Provide the [X, Y] coordinate of the cell's center where the given text is located.  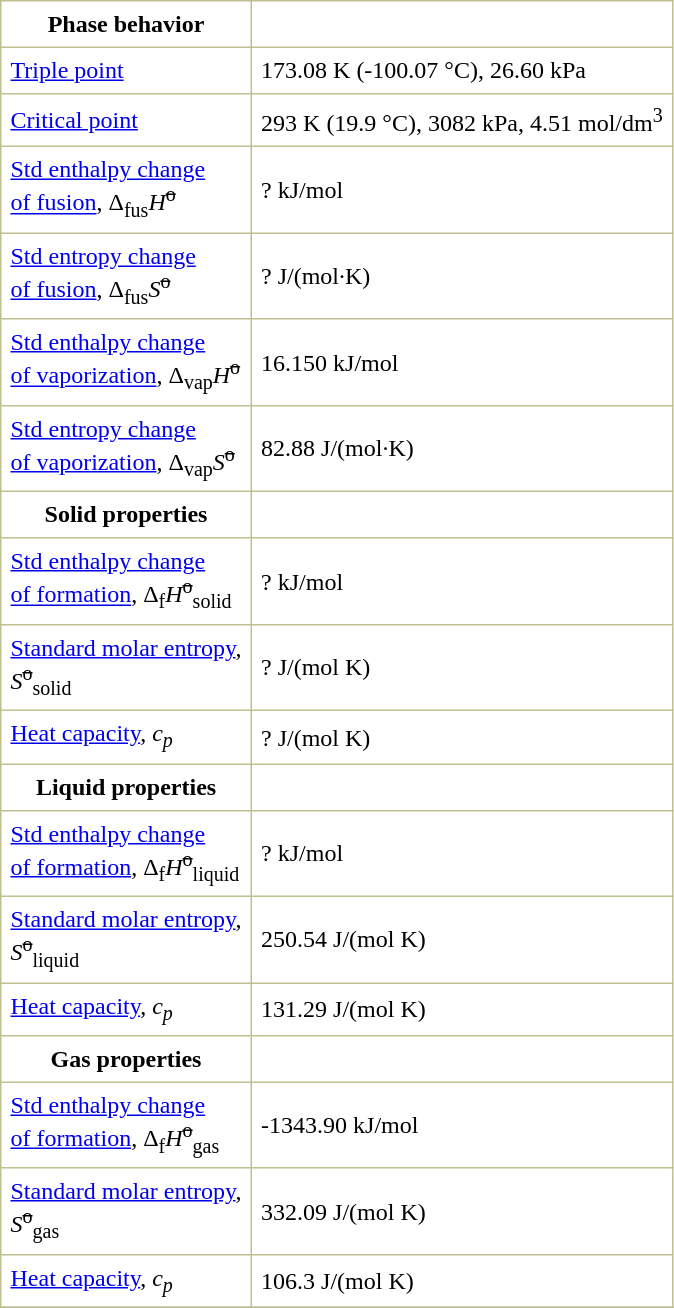
Std enthalpy changeof vaporization, ΔvapHo [126, 362]
Std enthalpy changeof fusion, ΔfusHo [126, 190]
? J/(mol·K) [462, 276]
Critical point [126, 120]
Std entropy changeof vaporization, ΔvapSo [126, 449]
Std entropy changeof fusion, ΔfusSo [126, 276]
16.150 kJ/mol [462, 362]
Standard molar entropy,Soliquid [126, 939]
131.29 J/(mol K) [462, 1010]
250.54 J/(mol K) [462, 939]
173.08 K (-100.07 °C), 26.60 kPa [462, 70]
106.3 J/(mol K) [462, 1282]
Std enthalpy changeof formation, ΔfHoliquid [126, 853]
Solid properties [126, 515]
293 K (19.9 °C), 3082 kPa, 4.51 mol/dm3 [462, 120]
Phase behavior [126, 24]
Std enthalpy changeof formation, ΔfHosolid [126, 581]
Triple point [126, 70]
Std enthalpy changeof formation, ΔfHogas [126, 1125]
Liquid properties [126, 787]
Standard molar entropy,Sogas [126, 1211]
-1343.90 kJ/mol [462, 1125]
82.88 J/(mol·K) [462, 449]
Standard molar entropy,Sosolid [126, 668]
332.09 J/(mol K) [462, 1211]
Gas properties [126, 1058]
